Pinpoint the cell where the given text exists, returning its (x, y) midpoint coordinate. 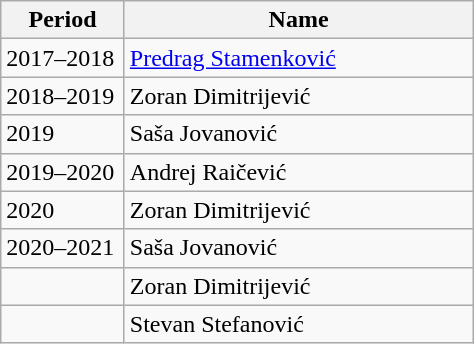
2018–2019 (63, 96)
2019–2020 (63, 172)
2020–2021 (63, 248)
Name (298, 20)
2020 (63, 210)
Stevan Stefanović (298, 324)
Predrag Stamenković (298, 58)
Andrej Raičević (298, 172)
2019 (63, 134)
2017–2018 (63, 58)
Period (63, 20)
